For the text-containing cell, return its midpoint in [X, Y] coordinate format. 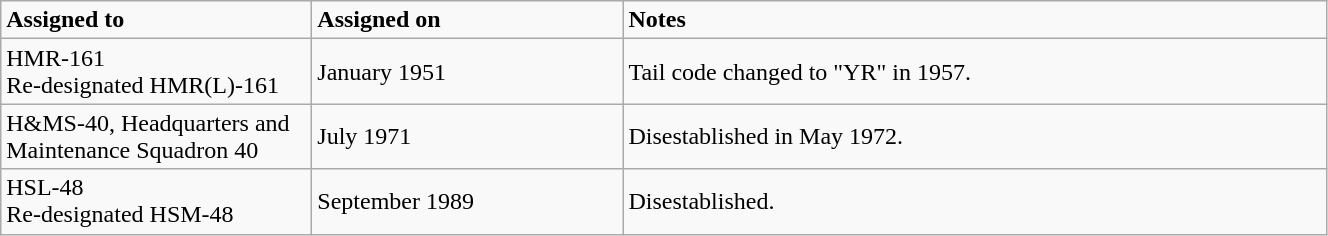
HSL-48Re-designated HSM-48 [156, 202]
Notes [975, 20]
January 1951 [468, 72]
Tail code changed to "YR" in 1957. [975, 72]
HMR-161Re-designated HMR(L)-161 [156, 72]
Assigned to [156, 20]
September 1989 [468, 202]
H&MS-40, Headquarters and Maintenance Squadron 40 [156, 136]
Disestablished in May 1972. [975, 136]
July 1971 [468, 136]
Assigned on [468, 20]
Disestablished. [975, 202]
